From the cell containing the given text, extract its center point as [X, Y] coordinate. 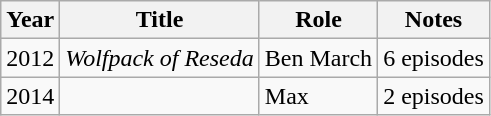
2014 [30, 96]
Role [318, 20]
Title [160, 20]
Ben March [318, 58]
2012 [30, 58]
6 episodes [434, 58]
Notes [434, 20]
Max [318, 96]
2 episodes [434, 96]
Year [30, 20]
Wolfpack of Reseda [160, 58]
